Detect which cell encompasses the target text, then output its [X, Y] center coordinate. 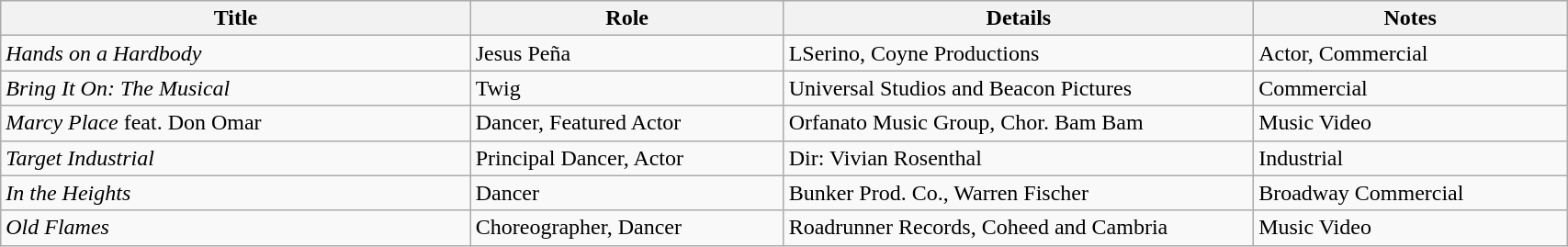
Bunker Prod. Co., Warren Fischer [1018, 193]
Title [235, 18]
Dancer [626, 193]
Industrial [1411, 158]
Commercial [1411, 88]
Orfanato Music Group, Chor. Bam Bam [1018, 123]
Dir: Vivian Rosenthal [1018, 158]
Bring It On: The Musical [235, 88]
Choreographer, Dancer [626, 228]
In the Heights [235, 193]
Notes [1411, 18]
Dancer, Featured Actor [626, 123]
Details [1018, 18]
Jesus Peña [626, 53]
Universal Studios and Beacon Pictures [1018, 88]
Role [626, 18]
Actor, Commercial [1411, 53]
LSerino, Coyne Productions [1018, 53]
Twig [626, 88]
Broadway Commercial [1411, 193]
Principal Dancer, Actor [626, 158]
Hands on a Hardbody [235, 53]
Target Industrial [235, 158]
Roadrunner Records, Coheed and Cambria [1018, 228]
Marcy Place feat. Don Omar [235, 123]
Old Flames [235, 228]
